Output the [x, y] coordinate of the center of the cell containing the given text.  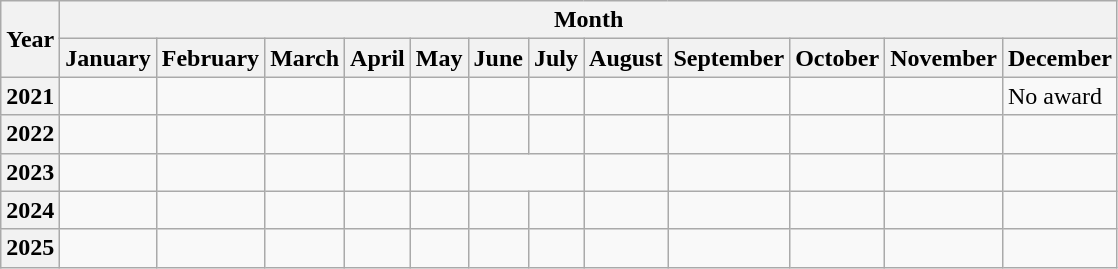
December [1060, 58]
Year [30, 39]
January [108, 58]
April [378, 58]
September [729, 58]
Month [589, 20]
2021 [30, 96]
No award [1060, 96]
October [838, 58]
March [305, 58]
2025 [30, 248]
November [944, 58]
2022 [30, 134]
July [556, 58]
May [439, 58]
2024 [30, 210]
February [210, 58]
2023 [30, 172]
August [626, 58]
June [498, 58]
